Capture the cell that displays the provided text and extract its (X, Y) central coordinate. 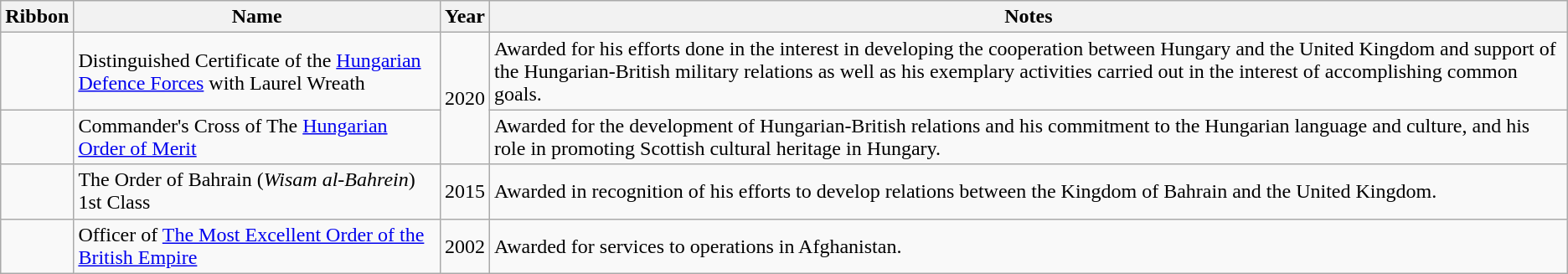
Commander's Cross of The Hungarian Order of Merit (257, 137)
The Order of Bahrain (Wisam al-Bahrein) 1st Class (257, 191)
Distinguished Certificate of the Hungarian Defence Forces with Laurel Wreath (257, 71)
Notes (1029, 17)
Year (464, 17)
Awarded for services to operations in Afghanistan. (1029, 246)
Name (257, 17)
2015 (464, 191)
Awarded in recognition of his efforts to develop relations between the Kingdom of Bahrain and the United Kingdom. (1029, 191)
Officer of The Most Excellent Order of the British Empire (257, 246)
2020 (464, 99)
2002 (464, 246)
Ribbon (37, 17)
